For the text-containing cell, return its midpoint in (x, y) coordinate format. 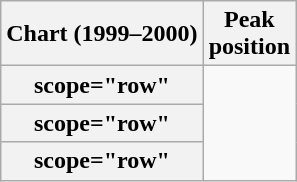
Chart (1999–2000) (102, 34)
Peakposition (249, 34)
